Search for the cell housing the specified text and yield its [X, Y] center coordinate. 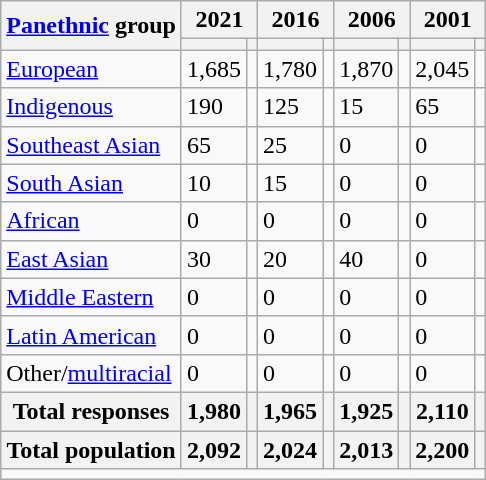
1,685 [214, 69]
Indigenous [92, 107]
1,965 [290, 411]
30 [214, 259]
40 [366, 259]
Latin American [92, 335]
2,024 [290, 449]
25 [290, 145]
2001 [448, 20]
20 [290, 259]
Other/multiracial [92, 373]
1,870 [366, 69]
2006 [372, 20]
1,925 [366, 411]
1,980 [214, 411]
2,110 [442, 411]
Southeast Asian [92, 145]
190 [214, 107]
2,013 [366, 449]
2021 [219, 20]
2016 [296, 20]
European [92, 69]
East Asian [92, 259]
10 [214, 183]
Middle Eastern [92, 297]
1,780 [290, 69]
South Asian [92, 183]
2,092 [214, 449]
African [92, 221]
Panethnic group [92, 26]
2,200 [442, 449]
Total population [92, 449]
2,045 [442, 69]
125 [290, 107]
Total responses [92, 411]
